Identify which cell holds the provided text, then report its (x, y) central coordinate. 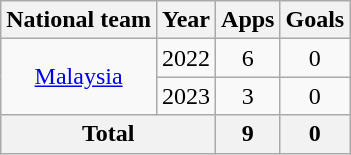
Goals (315, 20)
2023 (186, 96)
9 (248, 134)
Apps (248, 20)
Malaysia (79, 77)
Total (108, 134)
6 (248, 58)
3 (248, 96)
Year (186, 20)
2022 (186, 58)
National team (79, 20)
